Determine the [x, y] coordinate at the center of the cell enclosing the given text.  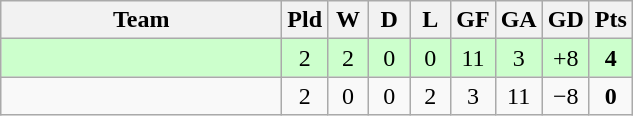
GF [473, 20]
+8 [566, 58]
4 [610, 58]
GD [566, 20]
−8 [566, 96]
GA [518, 20]
L [430, 20]
D [390, 20]
W [348, 20]
Pts [610, 20]
Pld [305, 20]
Team [142, 20]
